Pinpoint the cell where the given text exists, returning its (X, Y) midpoint coordinate. 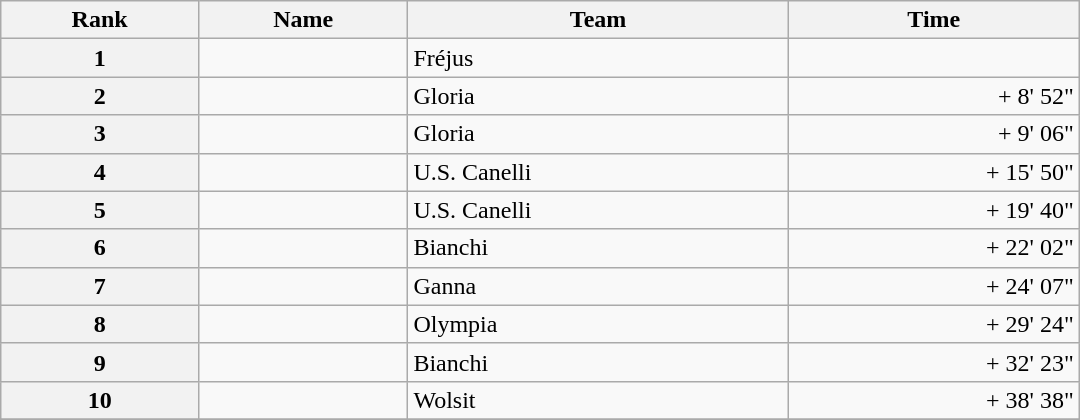
6 (100, 248)
Ganna (598, 286)
9 (100, 362)
+ 24' 07" (934, 286)
Time (934, 20)
Olympia (598, 324)
+ 32' 23" (934, 362)
+ 38' 38" (934, 400)
+ 8' 52" (934, 96)
+ 9' 06" (934, 134)
Team (598, 20)
Name (304, 20)
1 (100, 58)
5 (100, 210)
Rank (100, 20)
+ 15' 50" (934, 172)
+ 29' 24" (934, 324)
+ 19' 40" (934, 210)
4 (100, 172)
3 (100, 134)
10 (100, 400)
+ 22' 02" (934, 248)
2 (100, 96)
Fréjus (598, 58)
Wolsit (598, 400)
8 (100, 324)
7 (100, 286)
